Detect which cell encompasses the target text, then output its [x, y] center coordinate. 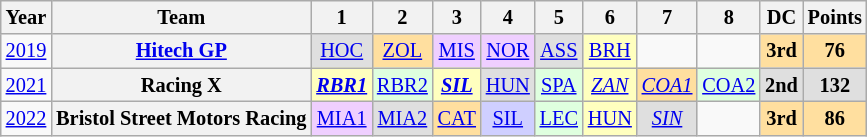
3 [457, 17]
8 [728, 17]
2021 [26, 85]
COA2 [728, 85]
MIA1 [342, 118]
DC [782, 17]
Racing X [181, 85]
7 [668, 17]
SIN [668, 118]
BRH [610, 51]
NOR [508, 51]
4 [508, 17]
ZAN [610, 85]
2022 [26, 118]
RBR2 [402, 85]
MIA2 [402, 118]
MIS [457, 51]
Points [835, 17]
2019 [26, 51]
HOC [342, 51]
76 [835, 51]
2nd [782, 85]
ZOL [402, 51]
LEC [559, 118]
86 [835, 118]
Hitech GP [181, 51]
Year [26, 17]
2 [402, 17]
RBR1 [342, 85]
Bristol Street Motors Racing [181, 118]
5 [559, 17]
SPA [559, 85]
CAT [457, 118]
1 [342, 17]
COA1 [668, 85]
132 [835, 85]
Team [181, 17]
6 [610, 17]
ASS [559, 51]
